Locate the cell with the specified text and output its (x, y) center coordinate. 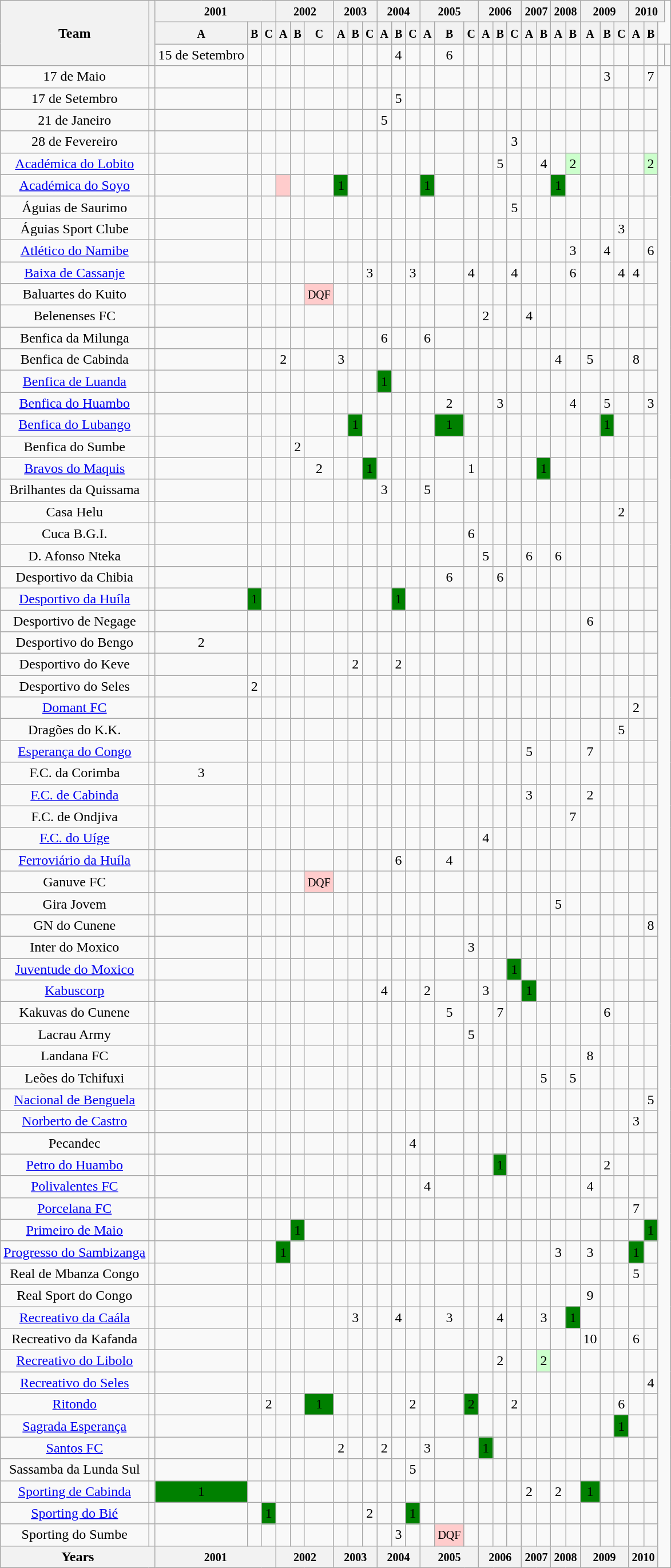
15 de Setembro (201, 55)
Real de Mbanza Congo (74, 1273)
Benfica de Cabinda (74, 360)
Benfica do Lubango (74, 425)
Benfica do Sumbe (74, 447)
Desportivo de Negage (74, 620)
Inter do Moxico (74, 947)
Pecandec (74, 1143)
Progresso do Sambizanga (74, 1252)
Baluartes do Kuito (74, 295)
Lacrau Army (74, 1034)
28 de Fevereiro (74, 142)
Académica do Lobito (74, 164)
Desportivo da Huíla (74, 599)
Porcelana FC (74, 1208)
Sagrada Esperança (74, 1426)
Desportivo da Chibia (74, 577)
Brilhantes da Quissama (74, 490)
Benfica do Huambo (74, 403)
F.C. de Ondjiva (74, 817)
Petro do Huambo (74, 1165)
Landana FC (74, 1056)
Baixa de Cassanje (74, 273)
Kabuscorp (74, 991)
Recreativo da Kafanda (74, 1339)
21 de Janeiro (74, 120)
Ferroviário da Huíla (74, 860)
17 de Maio (74, 77)
17 de Setembro (74, 98)
Juventude do Moxico (74, 969)
Recreativo do Seles (74, 1383)
10 (590, 1339)
Cuca B.G.I. (74, 534)
Polivalentes FC (74, 1187)
Académica do Soyo (74, 185)
Team (74, 33)
Sporting de Cabinda (74, 1491)
Águias Sport Clube (74, 229)
Real Sport do Congo (74, 1295)
Leões do Tchifuxi (74, 1078)
F.C. do Uíge (74, 838)
Benfica de Luanda (74, 381)
Recreativo do Libolo (74, 1361)
Esperança do Congo (74, 751)
Desportivo do Seles (74, 686)
Bravos do Maquis (74, 468)
D. Afonso Nteka (74, 555)
Sporting do Bié (74, 1513)
Dragões do K.K. (74, 730)
Benfica da Milunga (74, 338)
Águias de Saurimo (74, 207)
Gira Jovem (74, 904)
Sassamba da Lunda Sul (74, 1470)
Atlético do Namibe (74, 250)
Casa Helu (74, 512)
9 (590, 1295)
GN do Cunene (74, 925)
Ganuve FC (74, 882)
Norberto de Castro (74, 1121)
Kakuvas do Cunene (74, 1013)
Domant FC (74, 708)
Belenenses FC (74, 316)
F.C. de Cabinda (74, 795)
Nacional de Benguela (74, 1100)
Desportivo do Bengo (74, 643)
Years (78, 1557)
Desportivo do Keve (74, 664)
Santos FC (74, 1448)
Ritondo (74, 1404)
Primeiro de Maio (74, 1230)
F.C. da Corimba (74, 773)
Sporting do Sumbe (74, 1535)
Recreativo da Caála (74, 1317)
